Identify which cell holds the provided text, then report its (x, y) central coordinate. 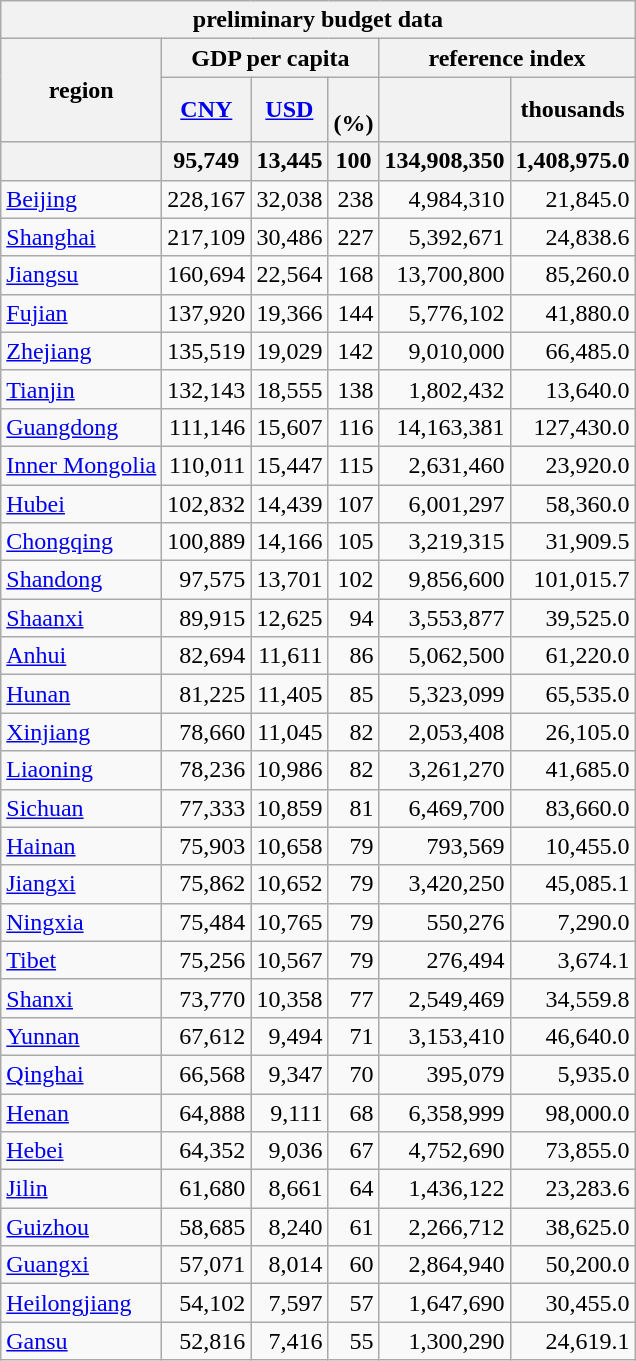
Guangxi (82, 1265)
Hebei (82, 1151)
10,859 (290, 808)
10,652 (290, 884)
14,163,381 (444, 427)
276,494 (444, 960)
30,455.0 (572, 1303)
116 (354, 427)
94 (354, 618)
Shanghai (82, 237)
Tianjin (82, 389)
14,439 (290, 503)
9,494 (290, 1036)
30,486 (290, 237)
66,568 (206, 1074)
60 (354, 1265)
31,909.5 (572, 542)
100,889 (206, 542)
region (82, 90)
64,352 (206, 1151)
82,694 (206, 656)
75,256 (206, 960)
64 (354, 1189)
22,564 (290, 275)
102,832 (206, 503)
11,405 (290, 694)
227 (354, 237)
110,011 (206, 465)
32,038 (290, 199)
64,888 (206, 1113)
10,358 (290, 998)
2,631,460 (444, 465)
thousands (572, 110)
13,700,800 (444, 275)
10,765 (290, 922)
67 (354, 1151)
Jilin (82, 1189)
1,436,122 (444, 1189)
85 (354, 694)
Sichuan (82, 808)
160,694 (206, 275)
Gansu (82, 1341)
9,036 (290, 1151)
Fujian (82, 313)
85,260.0 (572, 275)
Guangdong (82, 427)
3,553,877 (444, 618)
54,102 (206, 1303)
217,109 (206, 237)
8,661 (290, 1189)
98,000.0 (572, 1113)
8,240 (290, 1227)
3,153,410 (444, 1036)
57 (354, 1303)
115 (354, 465)
14,166 (290, 542)
7,290.0 (572, 922)
127,430.0 (572, 427)
95,749 (206, 161)
135,519 (206, 351)
Liaoning (82, 770)
24,838.6 (572, 237)
89,915 (206, 618)
101,015.7 (572, 580)
5,935.0 (572, 1074)
4,984,310 (444, 199)
Xinjiang (82, 732)
46,640.0 (572, 1036)
Beijing (82, 199)
Inner Mongolia (82, 465)
15,447 (290, 465)
78,236 (206, 770)
19,366 (290, 313)
preliminary budget data (318, 20)
Jiangxi (82, 884)
2,053,408 (444, 732)
3,674.1 (572, 960)
41,685.0 (572, 770)
6,469,700 (444, 808)
12,625 (290, 618)
23,283.6 (572, 1189)
Anhui (82, 656)
Hubei (82, 503)
CNY (206, 110)
5,323,099 (444, 694)
55 (354, 1341)
61,220.0 (572, 656)
2,266,712 (444, 1227)
Chongqing (82, 542)
GDP per capita (270, 58)
73,855.0 (572, 1151)
Zhejiang (82, 351)
Shandong (82, 580)
1,408,975.0 (572, 161)
3,420,250 (444, 884)
Shanxi (82, 998)
2,864,940 (444, 1265)
97,575 (206, 580)
9,856,600 (444, 580)
132,143 (206, 389)
Ningxia (82, 922)
39,525.0 (572, 618)
66,485.0 (572, 351)
26,105.0 (572, 732)
6,358,999 (444, 1113)
7,416 (290, 1341)
75,862 (206, 884)
75,484 (206, 922)
75,903 (206, 846)
19,029 (290, 351)
57,071 (206, 1265)
13,445 (290, 161)
73,770 (206, 998)
10,986 (290, 770)
13,701 (290, 580)
1,300,290 (444, 1341)
77 (354, 998)
8,014 (290, 1265)
3,261,270 (444, 770)
34,559.8 (572, 998)
11,045 (290, 732)
228,167 (206, 199)
5,392,671 (444, 237)
15,607 (290, 427)
Heilongjiang (82, 1303)
61,680 (206, 1189)
Yunnan (82, 1036)
67,612 (206, 1036)
9,111 (290, 1113)
reference index (507, 58)
107 (354, 503)
65,535.0 (572, 694)
100 (354, 161)
Qinghai (82, 1074)
61 (354, 1227)
68 (354, 1113)
83,660.0 (572, 808)
45,085.1 (572, 884)
138 (354, 389)
24,619.1 (572, 1341)
5,776,102 (444, 313)
1,802,432 (444, 389)
10,567 (290, 960)
6,001,297 (444, 503)
Jiangsu (82, 275)
Hainan (82, 846)
Henan (82, 1113)
10,455.0 (572, 846)
5,062,500 (444, 656)
(%) (354, 110)
550,276 (444, 922)
71 (354, 1036)
105 (354, 542)
102 (354, 580)
86 (354, 656)
3,219,315 (444, 542)
Shaanxi (82, 618)
77,333 (206, 808)
41,880.0 (572, 313)
9,347 (290, 1074)
52,816 (206, 1341)
81,225 (206, 694)
134,908,350 (444, 161)
9,010,000 (444, 351)
78,660 (206, 732)
144 (354, 313)
395,079 (444, 1074)
USD (290, 110)
23,920.0 (572, 465)
38,625.0 (572, 1227)
21,845.0 (572, 199)
238 (354, 199)
4,752,690 (444, 1151)
Hunan (82, 694)
11,611 (290, 656)
81 (354, 808)
50,200.0 (572, 1265)
111,146 (206, 427)
Tibet (82, 960)
7,597 (290, 1303)
137,920 (206, 313)
Guizhou (82, 1227)
58,360.0 (572, 503)
793,569 (444, 846)
142 (354, 351)
1,647,690 (444, 1303)
168 (354, 275)
18,555 (290, 389)
13,640.0 (572, 389)
58,685 (206, 1227)
2,549,469 (444, 998)
10,658 (290, 846)
70 (354, 1074)
